Detect which cell encompasses the target text, then output its [x, y] center coordinate. 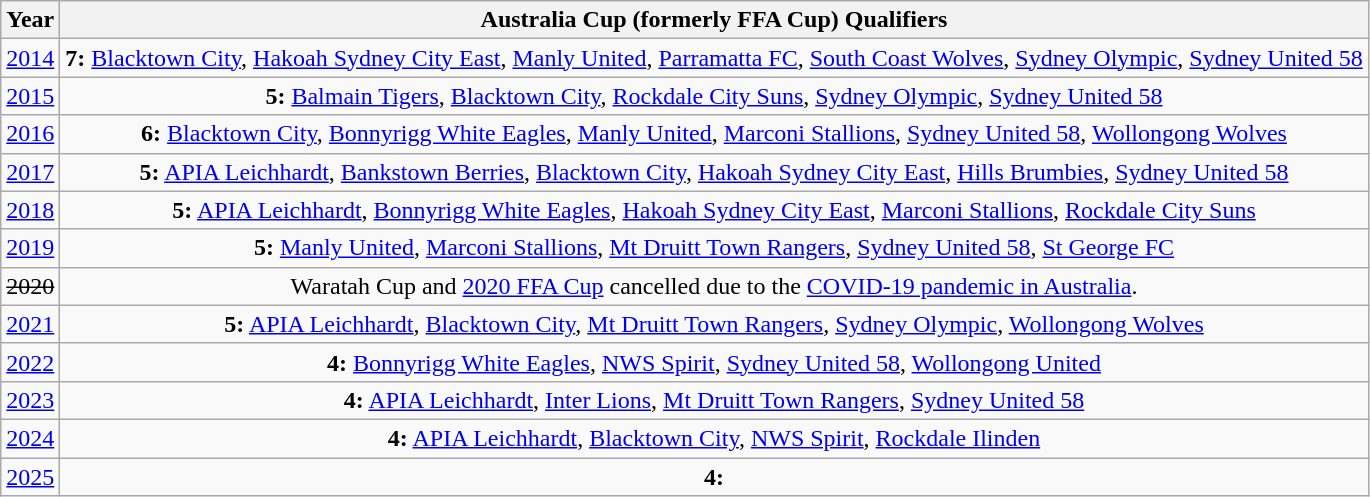
Waratah Cup and 2020 FFA Cup cancelled due to the COVID-19 pandemic in Australia. [714, 286]
6: Blacktown City, Bonnyrigg White Eagles, Manly United, Marconi Stallions, Sydney United 58, Wollongong Wolves [714, 134]
5: Balmain Tigers, Blacktown City, Rockdale City Suns, Sydney Olympic, Sydney United 58 [714, 96]
2023 [30, 400]
4: APIA Leichhardt, Inter Lions, Mt Druitt Town Rangers, Sydney United 58 [714, 400]
2025 [30, 477]
7: Blacktown City, Hakoah Sydney City East, Manly United, Parramatta FC, South Coast Wolves, Sydney Olympic, Sydney United 58 [714, 58]
Australia Cup (formerly FFA Cup) Qualifiers [714, 20]
2024 [30, 438]
5: Manly United, Marconi Stallions, Mt Druitt Town Rangers, Sydney United 58, St George FC [714, 248]
2015 [30, 96]
4: [714, 477]
2019 [30, 248]
2020 [30, 286]
2017 [30, 172]
5: APIA Leichhardt, Blacktown City, Mt Druitt Town Rangers, Sydney Olympic, Wollongong Wolves [714, 324]
Year [30, 20]
4: Bonnyrigg White Eagles, NWS Spirit, Sydney United 58, Wollongong United [714, 362]
5: APIA Leichhardt, Bankstown Berries, Blacktown City, Hakoah Sydney City East, Hills Brumbies, Sydney United 58 [714, 172]
2018 [30, 210]
2014 [30, 58]
5: APIA Leichhardt, Bonnyrigg White Eagles, Hakoah Sydney City East, Marconi Stallions, Rockdale City Suns [714, 210]
4: APIA Leichhardt, Blacktown City, NWS Spirit, Rockdale Ilinden [714, 438]
2022 [30, 362]
2021 [30, 324]
2016 [30, 134]
